Scan for the cell matching the given text and deliver its (x, y) coordinate at center. 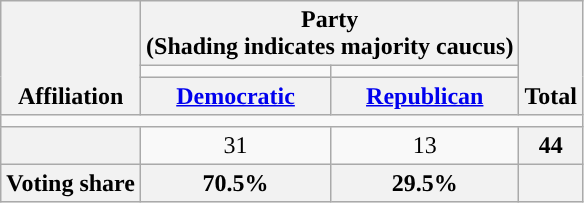
Party (Shading indicates majority caucus) (330, 34)
Republican (425, 96)
Democratic (236, 96)
70.5% (236, 183)
44 (551, 145)
29.5% (425, 183)
Voting share (71, 183)
Affiliation (71, 58)
31 (236, 145)
Total (551, 58)
13 (425, 145)
